Return the [x, y] coordinate for the center point of the cell that contains the specified text.  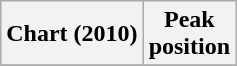
Peakposition [189, 34]
Chart (2010) [72, 34]
